Return the [x, y] coordinate for the center point of the cell that contains the specified text.  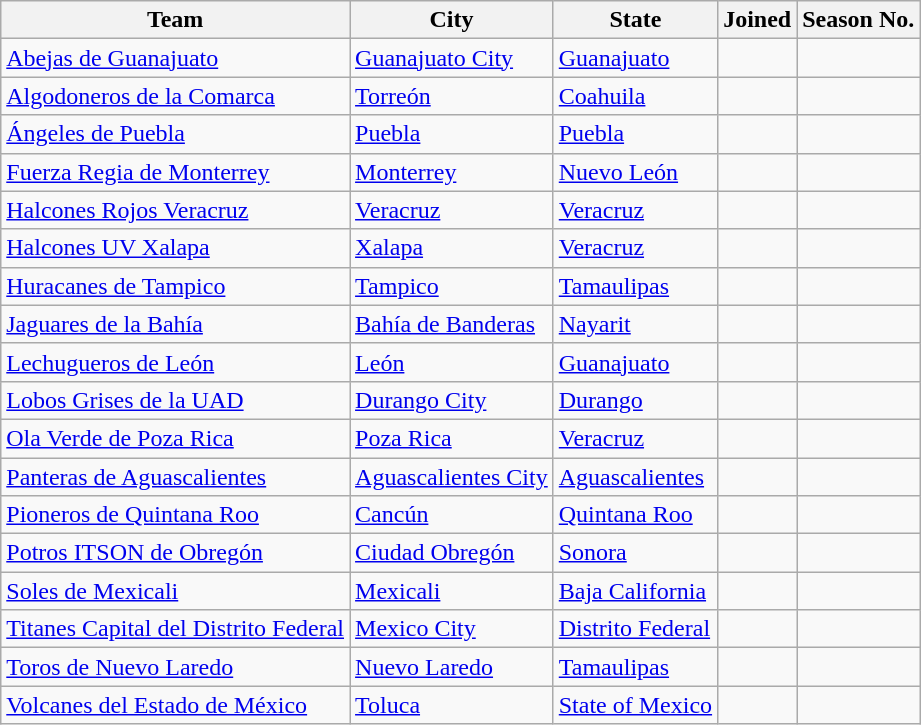
Nuevo León [635, 172]
Huracanes de Tampico [176, 286]
Nayarit [635, 324]
Abejas de Guanajuato [176, 58]
Baja California [635, 591]
City [452, 20]
Toluca [452, 705]
León [452, 362]
Poza Rica [452, 438]
Mexico City [452, 629]
State [635, 20]
Fuerza Regia de Monterrey [176, 172]
Jaguares de la Bahía [176, 324]
Halcones UV Xalapa [176, 248]
Sonora [635, 553]
Xalapa [452, 248]
Titanes Capital del Distrito Federal [176, 629]
Joined [758, 20]
Bahía de Banderas [452, 324]
Ola Verde de Poza Rica [176, 438]
Halcones Rojos Veracruz [176, 210]
Tampico [452, 286]
Durango [635, 400]
Aguascalientes City [452, 477]
Algodoneros de la Comarca [176, 96]
Lobos Grises de la UAD [176, 400]
State of Mexico [635, 705]
Ciudad Obregón [452, 553]
Ángeles de Puebla [176, 134]
Toros de Nuevo Laredo [176, 667]
Coahuila [635, 96]
Soles de Mexicali [176, 591]
Durango City [452, 400]
Season No. [858, 20]
Distrito Federal [635, 629]
Nuevo Laredo [452, 667]
Cancún [452, 515]
Potros ITSON de Obregón [176, 553]
Torreón [452, 96]
Team [176, 20]
Volcanes del Estado de México [176, 705]
Aguascalientes [635, 477]
Panteras de Aguascalientes [176, 477]
Quintana Roo [635, 515]
Lechugueros de León [176, 362]
Mexicali [452, 591]
Guanajuato City [452, 58]
Monterrey [452, 172]
Pioneros de Quintana Roo [176, 515]
